Locate the cell with the specified text and output its (X, Y) center coordinate. 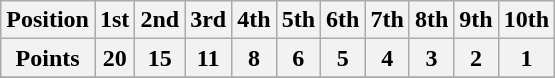
1st (114, 20)
6 (298, 58)
2nd (160, 20)
9th (476, 20)
Points (48, 58)
3rd (208, 20)
Position (48, 20)
5 (343, 58)
3 (431, 58)
8 (254, 58)
1 (526, 58)
6th (343, 20)
4 (387, 58)
15 (160, 58)
5th (298, 20)
11 (208, 58)
8th (431, 20)
20 (114, 58)
10th (526, 20)
2 (476, 58)
4th (254, 20)
7th (387, 20)
